Identify which cell holds the provided text, then report its (X, Y) central coordinate. 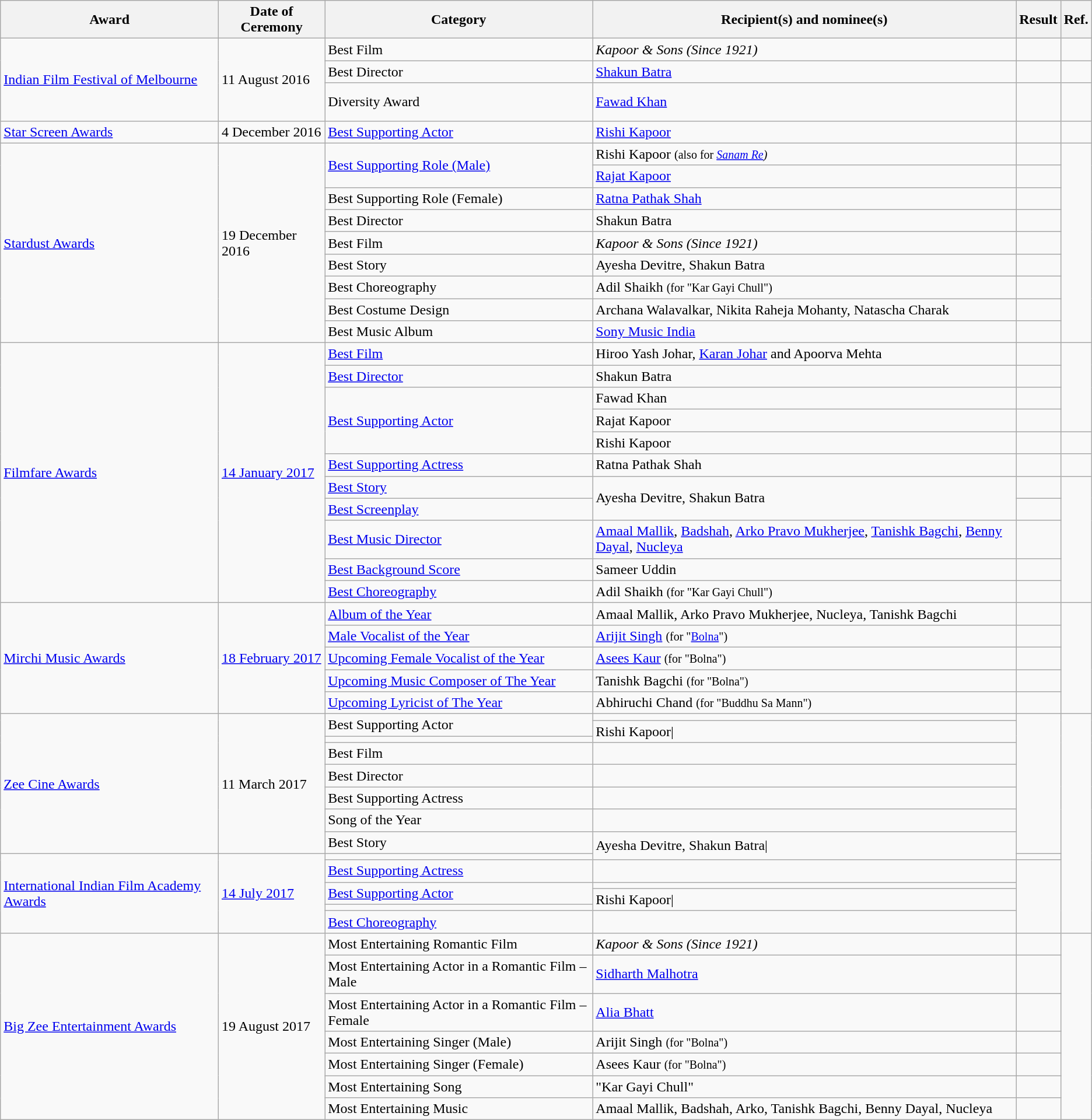
Date of Ceremony (271, 20)
Most Entertaining Actor in a Romantic Film – Female (459, 1012)
4 December 2016 (271, 132)
Most Entertaining Song (459, 1087)
Result (1038, 20)
Best Music Director (459, 539)
19 August 2017 (271, 1026)
Ref. (1076, 20)
Award (110, 20)
Most Entertaining Romantic Film (459, 944)
Most Entertaining Actor in a Romantic Film – Male (459, 974)
Recipient(s) and nominee(s) (804, 20)
Best Supporting Role (Male) (459, 165)
Diversity Award (459, 101)
Song of the Year (459, 820)
Mirchi Music Awards (110, 658)
11 August 2016 (271, 79)
11 March 2017 (271, 784)
Zee Cine Awards (110, 784)
Best Costume Design (459, 310)
Best Screenplay (459, 509)
19 December 2016 (271, 243)
International Indian Film Academy Awards (110, 893)
Most Entertaining Singer (Female) (459, 1065)
Big Zee Entertainment Awards (110, 1026)
Sony Music India (804, 332)
Sidharth Malhotra (804, 974)
Amaal Mallik, Arko Pravo Mukherjee, Nucleya, Tanishk Bagchi (804, 614)
Star Screen Awards (110, 132)
Stardust Awards (110, 243)
Amaal Mallik, Badshah, Arko, Tanishk Bagchi, Benny Dayal, Nucleya (804, 1109)
Most Entertaining Singer (Male) (459, 1042)
Category (459, 20)
Amaal Mallik, Badshah, Arko Pravo Mukherjee, Tanishk Bagchi, Benny Dayal, Nucleya (804, 539)
Upcoming Lyricist of The Year (459, 703)
14 July 2017 (271, 893)
Best Background Score (459, 569)
Archana Walavalkar, Nikita Raheja Mohanty, Natascha Charak (804, 310)
Upcoming Female Vocalist of the Year (459, 658)
Hiroo Yash Johar, Karan Johar and Apoorva Mehta (804, 354)
14 January 2017 (271, 473)
Sameer Uddin (804, 569)
Tanishk Bagchi (for "Bolna") (804, 681)
Best Supporting Role (Female) (459, 198)
Upcoming Music Composer of The Year (459, 681)
Alia Bhatt (804, 1012)
Rishi Kapoor (also for Sanam Re) (804, 154)
Album of the Year (459, 614)
Best Music Album (459, 332)
Most Entertaining Music (459, 1109)
Male Vocalist of the Year (459, 636)
Filmfare Awards (110, 473)
"Kar Gayi Chull" (804, 1087)
18 February 2017 (271, 658)
Ayesha Devitre, Shakun Batra| (804, 846)
Abhiruchi Chand (for "Buddhu Sa Mann") (804, 703)
Indian Film Festival of Melbourne (110, 79)
